Output the (x, y) coordinate of the center of the cell containing the given text.  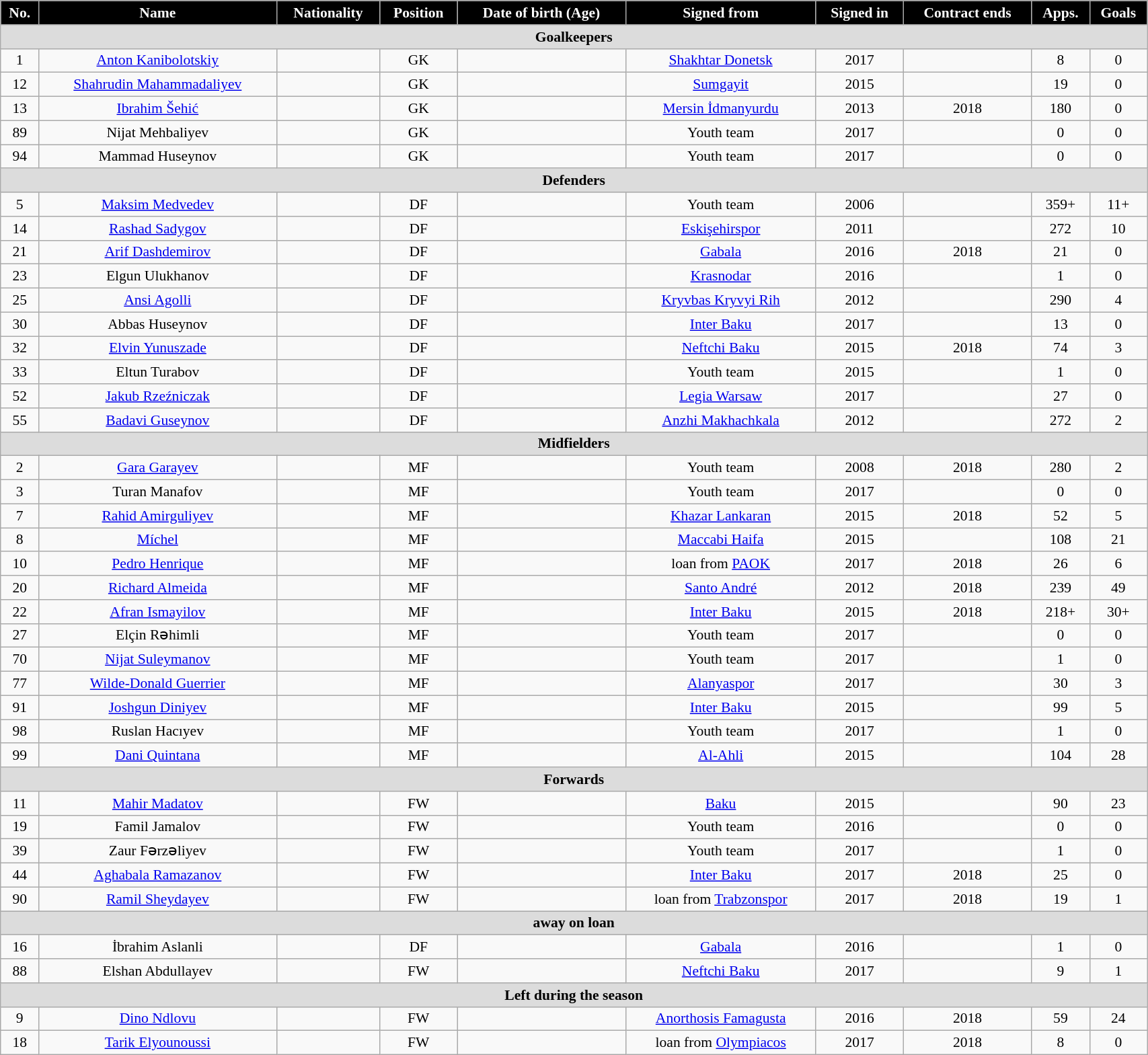
Mammad Huseynov (157, 157)
Baku (721, 804)
6 (1118, 564)
Shakhtar Donetsk (721, 61)
loan from PAOK (721, 564)
Contract ends (967, 13)
Ansi Agolli (157, 301)
Aghabala Ramazanov (157, 875)
Richard Almeida (157, 588)
Name (157, 13)
91 (20, 707)
30+ (1118, 612)
Elgun Ulukhanov (157, 276)
Kryvbas Kryvyi Rih (721, 301)
Defenders (574, 181)
Mersin İdmanyurdu (721, 109)
Nijat Suleymanov (157, 660)
180 (1061, 109)
12 (20, 85)
55 (20, 420)
239 (1061, 588)
74 (1061, 348)
Elshan Abdullayev (157, 971)
No. (20, 13)
Gara Garayev (157, 468)
59 (1061, 1019)
26 (1061, 564)
2011 (859, 229)
Zaur Fərzəliyev (157, 851)
32 (20, 348)
Mahir Madatov (157, 804)
44 (20, 875)
Dino Ndlovu (157, 1019)
Midfielders (574, 444)
Anton Kanibolotskiy (157, 61)
Legia Warsaw (721, 396)
loan from Olympiacos (721, 1043)
70 (20, 660)
14 (20, 229)
Eskişehirspor (721, 229)
Elvin Yunuszade (157, 348)
Ibrahim Šehić (157, 109)
Míchel (157, 540)
20 (20, 588)
Badavi Guseynov (157, 420)
Santo André (721, 588)
Al-Ahli (721, 756)
Signed in (859, 13)
Goalkeepers (574, 37)
89 (20, 132)
Left during the season (574, 995)
Anzhi Makhachkala (721, 420)
2006 (859, 204)
Shahrudin Mahammadaliyev (157, 85)
Joshgun Diniyev (157, 707)
Afran Ismayilov (157, 612)
2008 (859, 468)
280 (1061, 468)
Arif Dashdemirov (157, 252)
Position (418, 13)
away on loan (574, 923)
7 (20, 516)
28 (1118, 756)
Goals (1118, 13)
Wilde-Donald Guerrier (157, 684)
Signed from (721, 13)
4 (1118, 301)
Maccabi Haifa (721, 540)
104 (1061, 756)
49 (1118, 588)
2013 (859, 109)
Eltun Turabov (157, 373)
Alanyaspor (721, 684)
Apps. (1061, 13)
Forwards (574, 779)
33 (20, 373)
24 (1118, 1019)
İbrahim Aslanli (157, 947)
39 (20, 851)
Elçin Rəhimli (157, 635)
Maksim Medvedev (157, 204)
Ramil Sheydayev (157, 899)
88 (20, 971)
Rahid Amirguliyev (157, 516)
Khazar Lankaran (721, 516)
Anorthosis Famagusta (721, 1019)
Ruslan Hacıyev (157, 732)
77 (20, 684)
Krasnodar (721, 276)
218+ (1061, 612)
Nijat Mehbaliyev (157, 132)
Nationality (328, 13)
359+ (1061, 204)
loan from Trabzonspor (721, 899)
108 (1061, 540)
Pedro Henrique (157, 564)
Jakub Rzeźniczak (157, 396)
18 (20, 1043)
11+ (1118, 204)
Rashad Sadygov (157, 229)
Turan Manafov (157, 492)
94 (20, 157)
290 (1061, 301)
Tarik Elyounoussi (157, 1043)
Dani Quintana (157, 756)
Abbas Huseynov (157, 324)
11 (20, 804)
Famil Jamalov (157, 827)
Sumgayit (721, 85)
16 (20, 947)
22 (20, 612)
Date of birth (Age) (542, 13)
98 (20, 732)
